Return the [X, Y] coordinate for the center point of the cell that contains the specified text.  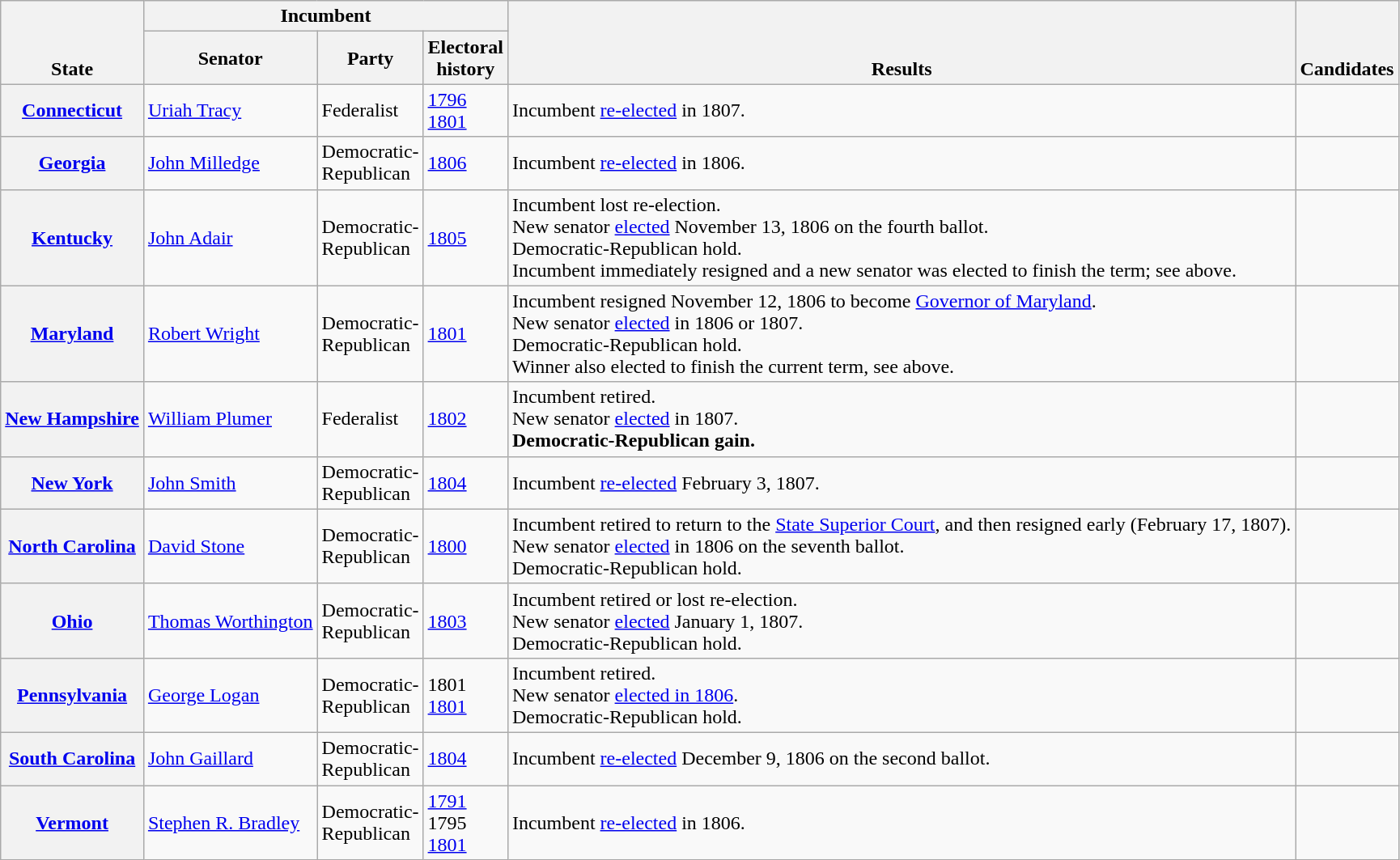
Georgia [73, 163]
1796 1801 [465, 110]
1802 [465, 419]
Connecticut [73, 110]
Incumbent [325, 16]
Incumbent retired.New senator elected in 1807.Democratic-Republican gain. [902, 419]
Ohio [73, 621]
David Stone [230, 546]
1801 1801 [465, 695]
Incumbent retired.New senator elected in 1806.Democratic-Republican hold. [902, 695]
1800 [465, 546]
Thomas Worthington [230, 621]
Incumbent re-elected December 9, 1806 on the second ballot. [902, 759]
Party [371, 58]
Kentucky [73, 238]
George Logan [230, 695]
Uriah Tracy [230, 110]
Robert Wright [230, 333]
South Carolina [73, 759]
Vermont [73, 822]
New York [73, 482]
John Gaillard [230, 759]
New Hampshire [73, 419]
William Plumer [230, 419]
John Smith [230, 482]
Maryland [73, 333]
Results [902, 42]
1806 [465, 163]
Stephen R. Bradley [230, 822]
State [73, 42]
Electoralhistory [465, 58]
Pennsylvania [73, 695]
1803 [465, 621]
1801 [465, 333]
17911795 1801 [465, 822]
Senator [230, 58]
Incumbent re-elected February 3, 1807. [902, 482]
Incumbent retired or lost re-election.New senator elected January 1, 1807.Democratic-Republican hold. [902, 621]
Incumbent re-elected in 1807. [902, 110]
1805 [465, 238]
John Adair [230, 238]
John Milledge [230, 163]
Candidates [1347, 42]
North Carolina [73, 546]
